Extract the [x, y] coordinate from the center of the cell holding the provided text.  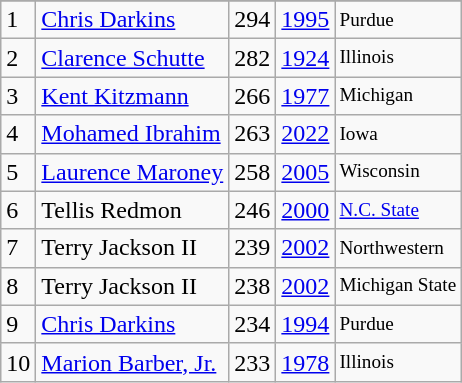
266 [252, 96]
263 [252, 134]
2 [18, 58]
Kent Kitzmann [132, 96]
Michigan State [398, 286]
10 [18, 362]
1994 [306, 324]
1977 [306, 96]
239 [252, 248]
246 [252, 210]
1 [18, 20]
2005 [306, 172]
7 [18, 248]
Iowa [398, 134]
234 [252, 324]
2000 [306, 210]
Marion Barber, Jr. [132, 362]
4 [18, 134]
1924 [306, 58]
Michigan [398, 96]
6 [18, 210]
Laurence Maroney [132, 172]
8 [18, 286]
258 [252, 172]
1978 [306, 362]
Wisconsin [398, 172]
2022 [306, 134]
282 [252, 58]
Mohamed Ibrahim [132, 134]
Northwestern [398, 248]
5 [18, 172]
238 [252, 286]
Tellis Redmon [132, 210]
9 [18, 324]
N.C. State [398, 210]
3 [18, 96]
1995 [306, 20]
233 [252, 362]
Clarence Schutte [132, 58]
294 [252, 20]
